Scan for the cell matching the given text and deliver its [x, y] coordinate at center. 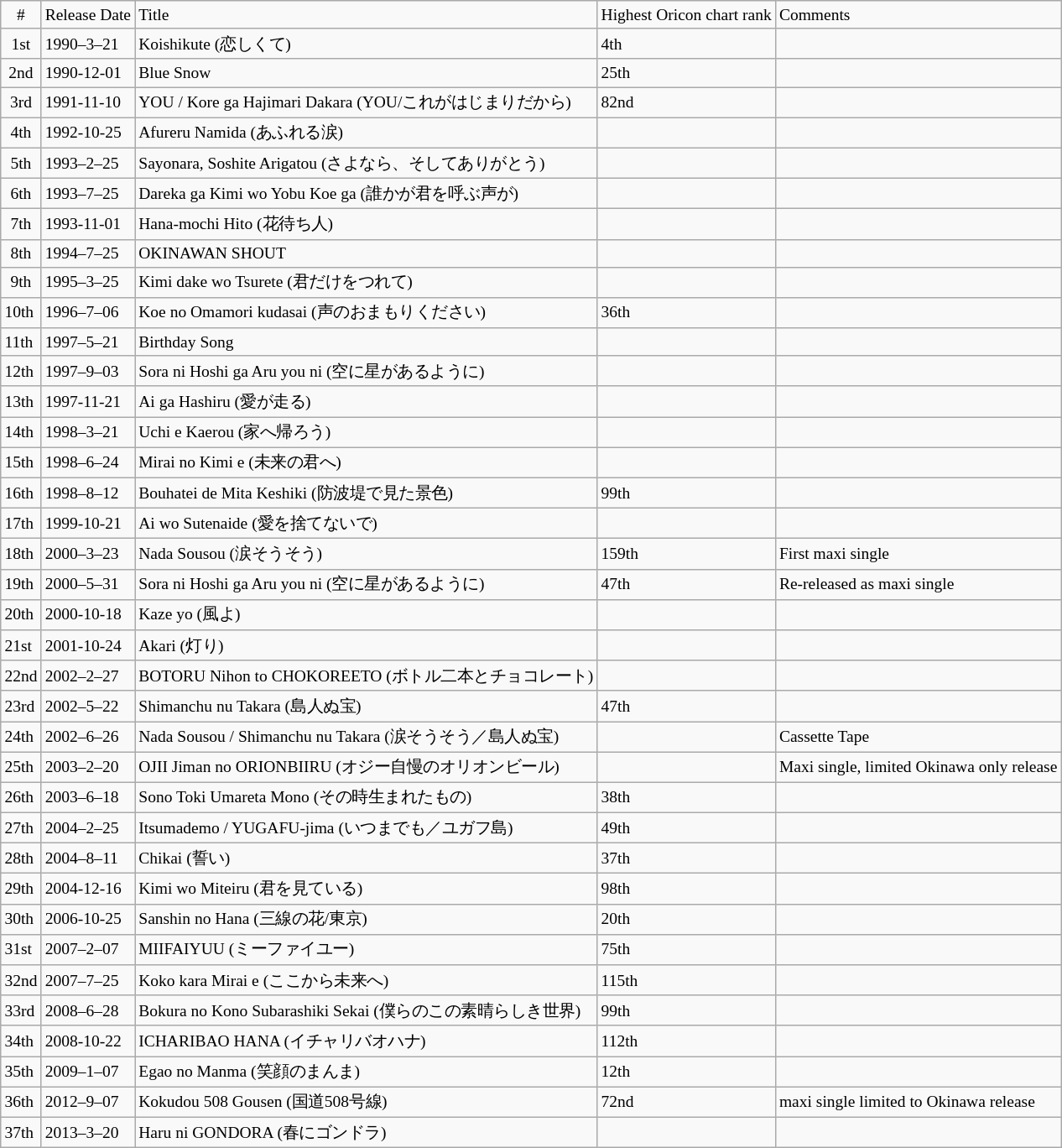
1996–7–06 [88, 313]
75th [686, 949]
28th [21, 858]
Shimanchu nu Takara (島人ぬ宝) [366, 706]
Koishikute (恋しくて) [366, 44]
38th [686, 797]
18th [21, 554]
Afureru Namida (あふれる涙) [366, 133]
9th [21, 282]
1992-10-25 [88, 133]
72nd [686, 1102]
Sayonara, Soshite Arigatou (さよなら、そしてありがとう) [366, 163]
30th [21, 919]
2009–1–07 [88, 1072]
2004–2–25 [88, 827]
1997-11-21 [88, 401]
Sono Toki Umareta Mono (その時生まれたもの) [366, 797]
1999-10-21 [88, 524]
8th [21, 253]
ICHARIBAO HANA (イチャリバオハナ) [366, 1041]
1994–7–25 [88, 253]
Kimi dake wo Tsurete (君だけをつれて) [366, 282]
2007–7–25 [88, 980]
BOTORU Nihon to CHOKOREETO (ボトル二本とチョコレート) [366, 676]
1998–3–21 [88, 432]
Birthday Song [366, 342]
Koe no Omamori kudasai (声のおまもりください) [366, 313]
31st [21, 949]
Kokudou 508 Gousen (国道508号線) [366, 1102]
26th [21, 797]
1998–6–24 [88, 462]
Maxi single, limited Okinawa only release [918, 767]
OJII Jiman no ORIONBIIRU (オジー自慢のオリオンビール) [366, 767]
27th [21, 827]
2008–6–28 [88, 1010]
2007–2–07 [88, 949]
Haru ni GONDORA (春にゴンドラ) [366, 1132]
11th [21, 342]
29th [21, 889]
3rd [21, 102]
19th [21, 584]
1993-11-01 [88, 224]
16th [21, 493]
# [21, 15]
Akari (灯り) [366, 645]
Release Date [88, 15]
Kaze yo (風よ) [366, 614]
1st [21, 44]
5th [21, 163]
Nada Sousou (涙そうそう) [366, 554]
maxi single limited to Okinawa release [918, 1102]
MIIFAIYUU (ミーファイユー) [366, 949]
OKINAWAN SHOUT [366, 253]
Blue Snow [366, 72]
33rd [21, 1010]
1997–5–21 [88, 342]
98th [686, 889]
YOU / Kore ga Hajimari Dakara (YOU/これがはじまりだから) [366, 102]
14th [21, 432]
13th [21, 401]
Cassette Tape [918, 737]
32nd [21, 980]
21st [21, 645]
2012–9–07 [88, 1102]
1995–3–25 [88, 282]
2004-12-16 [88, 889]
23rd [21, 706]
2000–3–23 [88, 554]
1990–3–21 [88, 44]
22nd [21, 676]
Sanshin no Hana (三線の花/東京) [366, 919]
2000-10-18 [88, 614]
Title [366, 15]
15th [21, 462]
159th [686, 554]
2002–2–27 [88, 676]
2000–5–31 [88, 584]
2013–3–20 [88, 1132]
1993–2–25 [88, 163]
10th [21, 313]
Koko kara Mirai e (ここから未来へ) [366, 980]
6th [21, 193]
Ai wo Sutenaide (愛を捨てないで) [366, 524]
Uchi e Kaerou (家へ帰ろう) [366, 432]
Comments [918, 15]
2004–8–11 [88, 858]
Nada Sousou / Shimanchu nu Takara (涙そうそう／島人ぬ宝) [366, 737]
35th [21, 1072]
17th [21, 524]
2003–6–18 [88, 797]
Kimi wo Miteiru (君を見ている) [366, 889]
Bouhatei de Mita Keshiki (防波堤で見た景色) [366, 493]
2008-10-22 [88, 1041]
34th [21, 1041]
7th [21, 224]
1993–7–25 [88, 193]
1991-11-10 [88, 102]
2002–6–26 [88, 737]
Egao no Manma (笑顔のまんま) [366, 1072]
1990-12-01 [88, 72]
Dareka ga Kimi wo Yobu Koe ga (誰かが君を呼ぶ声が) [366, 193]
2nd [21, 72]
Bokura no Kono Subarashiki Sekai (僕らのこの素晴らしき世界) [366, 1010]
Itsumademo / YUGAFU-jima (いつまでも／ユガフ島) [366, 827]
Ai ga Hashiru (愛が走る) [366, 401]
2003–2–20 [88, 767]
24th [21, 737]
Mirai no Kimi e (未来の君へ) [366, 462]
First maxi single [918, 554]
Highest Oricon chart rank [686, 15]
2002–5–22 [88, 706]
2006-10-25 [88, 919]
49th [686, 827]
82nd [686, 102]
112th [686, 1041]
2001-10-24 [88, 645]
115th [686, 980]
Hana-mochi Hito (花待ち人) [366, 224]
Re-released as maxi single [918, 584]
1998–8–12 [88, 493]
1997–9–03 [88, 371]
Chikai (誓い) [366, 858]
